Return the [X, Y] coordinate for the center point of the cell that contains the specified text.  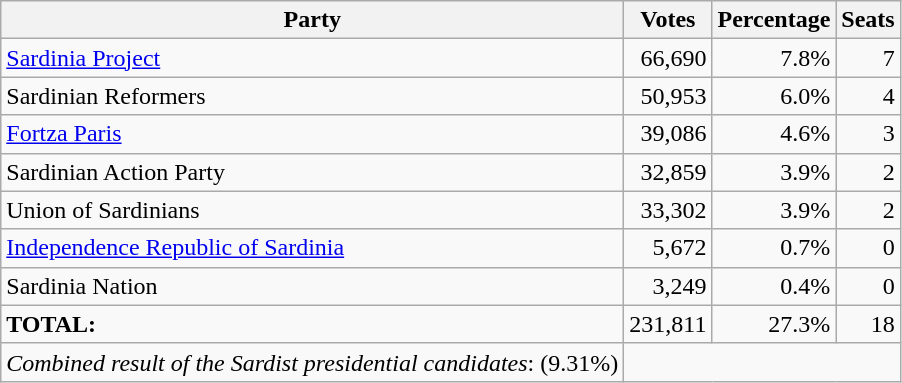
5,672 [668, 248]
Fortza Paris [312, 134]
66,690 [668, 58]
27.3% [774, 324]
33,302 [668, 210]
Combined result of the Sardist presidential candidates: (9.31%) [312, 362]
TOTAL: [312, 324]
3,249 [668, 286]
0.4% [774, 286]
Sardinia Nation [312, 286]
Percentage [774, 20]
231,811 [668, 324]
32,859 [668, 172]
Sardinia Project [312, 58]
Sardinian Action Party [312, 172]
7 [868, 58]
39,086 [668, 134]
Independence Republic of Sardinia [312, 248]
Union of Sardinians [312, 210]
50,953 [668, 96]
7.8% [774, 58]
18 [868, 324]
Sardinian Reformers [312, 96]
Votes [668, 20]
4 [868, 96]
Seats [868, 20]
4.6% [774, 134]
Party [312, 20]
0.7% [774, 248]
3 [868, 134]
6.0% [774, 96]
